Provide the [X, Y] coordinate of the cell's center where the given text is located.  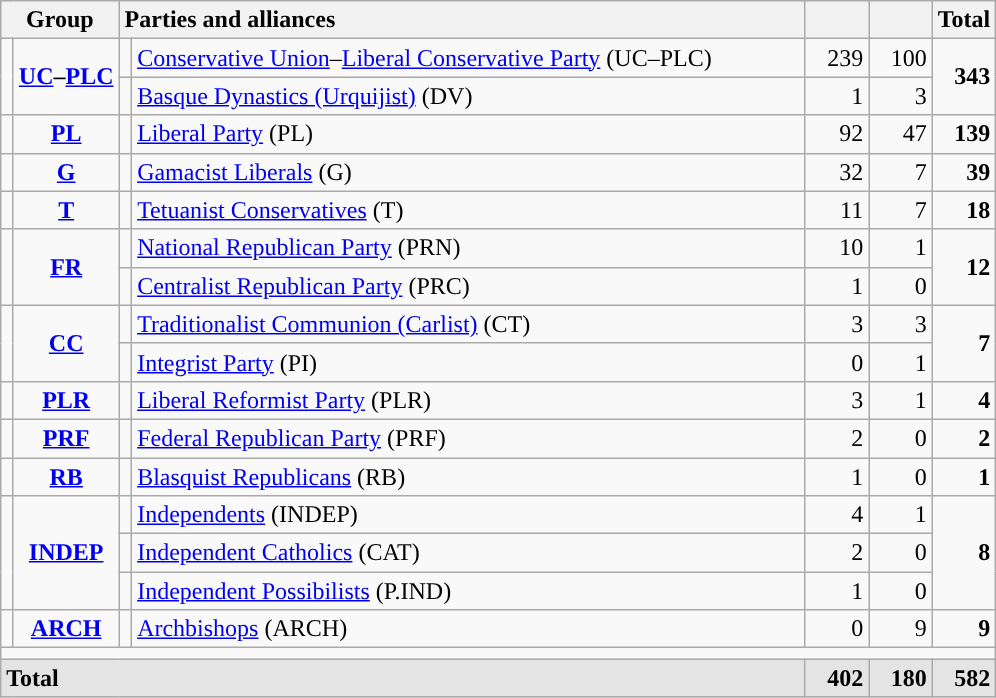
Liberal Reformist Party (PLR) [469, 400]
18 [964, 210]
8 [964, 553]
CC [66, 343]
10 [837, 248]
11 [837, 210]
Centralist Republican Party (PRC) [469, 286]
ARCH [66, 629]
Independents (INDEP) [469, 515]
Parties and alliances [462, 20]
92 [837, 134]
Basque Dynastics (Urquijist) (DV) [469, 96]
Blasquist Republicans (RB) [469, 477]
Liberal Party (PL) [469, 134]
Group [60, 20]
T [66, 210]
12 [964, 267]
PLR [66, 400]
UC–PLC [66, 77]
180 [901, 678]
39 [964, 172]
PRF [66, 438]
Independent Catholics (CAT) [469, 553]
Federal Republican Party (PRF) [469, 438]
Integrist Party (PI) [469, 362]
FR [66, 267]
582 [964, 678]
47 [901, 134]
139 [964, 134]
Gamacist Liberals (G) [469, 172]
32 [837, 172]
Archbishops (ARCH) [469, 629]
RB [66, 477]
INDEP [66, 553]
343 [964, 77]
Tetuanist Conservatives (T) [469, 210]
National Republican Party (PRN) [469, 248]
239 [837, 58]
402 [837, 678]
Independent Possibilists (P.IND) [469, 591]
Conservative Union–Liberal Conservative Party (UC–PLC) [469, 58]
PL [66, 134]
G [66, 172]
100 [901, 58]
Traditionalist Communion (Carlist) (CT) [469, 324]
